Capture the cell that displays the provided text and extract its (x, y) central coordinate. 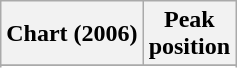
Chart (2006) (72, 34)
Peakposition (189, 34)
